Scan for the cell matching the given text and deliver its (X, Y) coordinate at center. 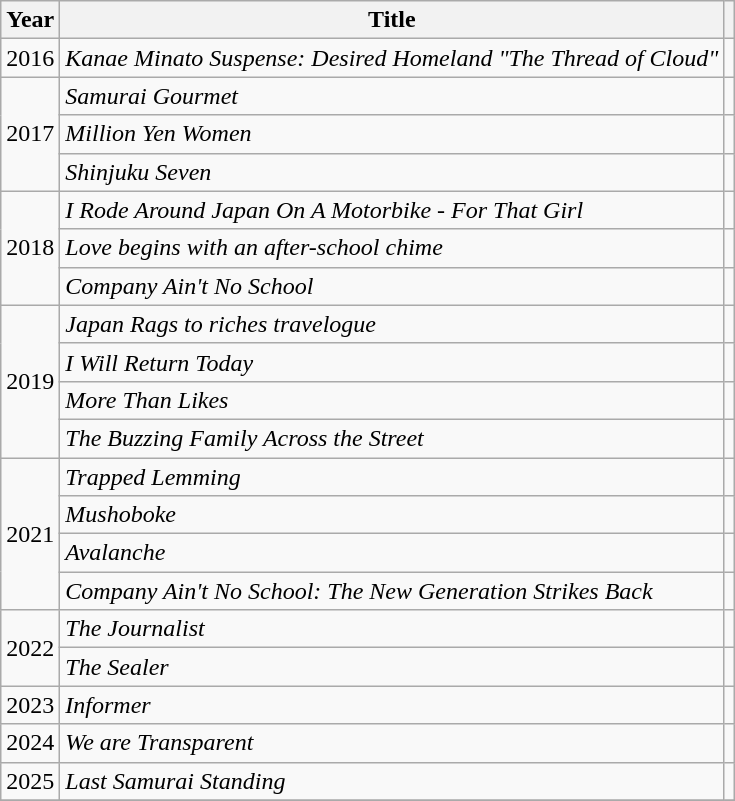
2022 (30, 648)
2016 (30, 58)
Million Yen Women (392, 134)
2019 (30, 381)
Informer (392, 705)
Samurai Gourmet (392, 96)
2018 (30, 248)
I Rode Around Japan On A Motorbike - For That Girl (392, 210)
Kanae Minato Suspense: Desired Homeland "The Thread of Cloud" (392, 58)
2024 (30, 743)
2021 (30, 534)
Mushoboke (392, 515)
More Than Likes (392, 400)
2017 (30, 134)
The Buzzing Family Across the Street (392, 438)
Year (30, 20)
Avalanche (392, 553)
I Will Return Today (392, 362)
The Journalist (392, 629)
Shinjuku Seven (392, 172)
Company Ain't No School (392, 286)
2025 (30, 781)
Trapped Lemming (392, 477)
We are Transparent (392, 743)
Japan Rags to riches travelogue (392, 324)
Title (392, 20)
2023 (30, 705)
Company Ain't No School: The New Generation Strikes Back (392, 591)
Last Samurai Standing (392, 781)
Love begins with an after-school chime (392, 248)
The Sealer (392, 667)
